Find where the given text appears and provide that cell's center as [X, Y] coordinate. 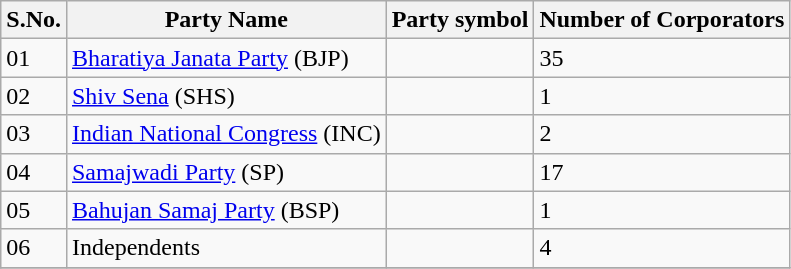
17 [662, 172]
01 [34, 58]
05 [34, 210]
S.No. [34, 20]
03 [34, 134]
Bharatiya Janata Party (BJP) [226, 58]
Party symbol [460, 20]
Party Name [226, 20]
04 [34, 172]
2 [662, 134]
4 [662, 248]
Samajwadi Party (SP) [226, 172]
Number of Corporators [662, 20]
02 [34, 96]
Shiv Sena (SHS) [226, 96]
Bahujan Samaj Party (BSP) [226, 210]
35 [662, 58]
Independents [226, 248]
06 [34, 248]
Indian National Congress (INC) [226, 134]
